Extract the (X, Y) coordinate from the center of the cell holding the provided text.  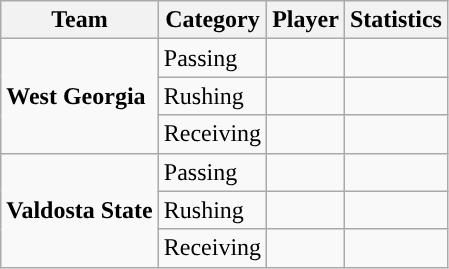
West Georgia (80, 96)
Statistics (396, 20)
Valdosta State (80, 210)
Player (306, 20)
Team (80, 20)
Category (212, 20)
